Detect which cell encompasses the target text, then output its [x, y] center coordinate. 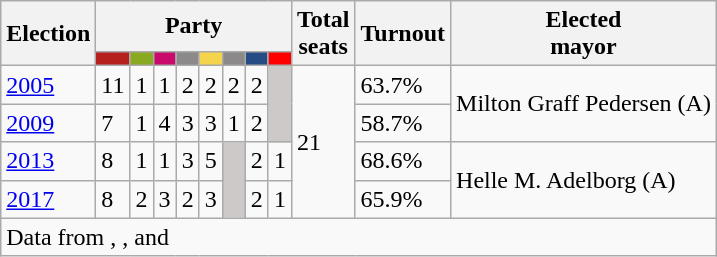
Electedmayor [584, 34]
21 [323, 142]
Data from , , and [359, 237]
65.9% [403, 199]
Party [194, 26]
58.7% [403, 123]
2017 [48, 199]
5 [210, 161]
Milton Graff Pedersen (A) [584, 104]
4 [164, 123]
Election [48, 34]
2005 [48, 85]
2009 [48, 123]
68.6% [403, 161]
2013 [48, 161]
7 [113, 123]
63.7% [403, 85]
11 [113, 85]
Turnout [403, 34]
Helle M. Adelborg (A) [584, 180]
Totalseats [323, 34]
